Locate the cell with the specified text and output its (x, y) center coordinate. 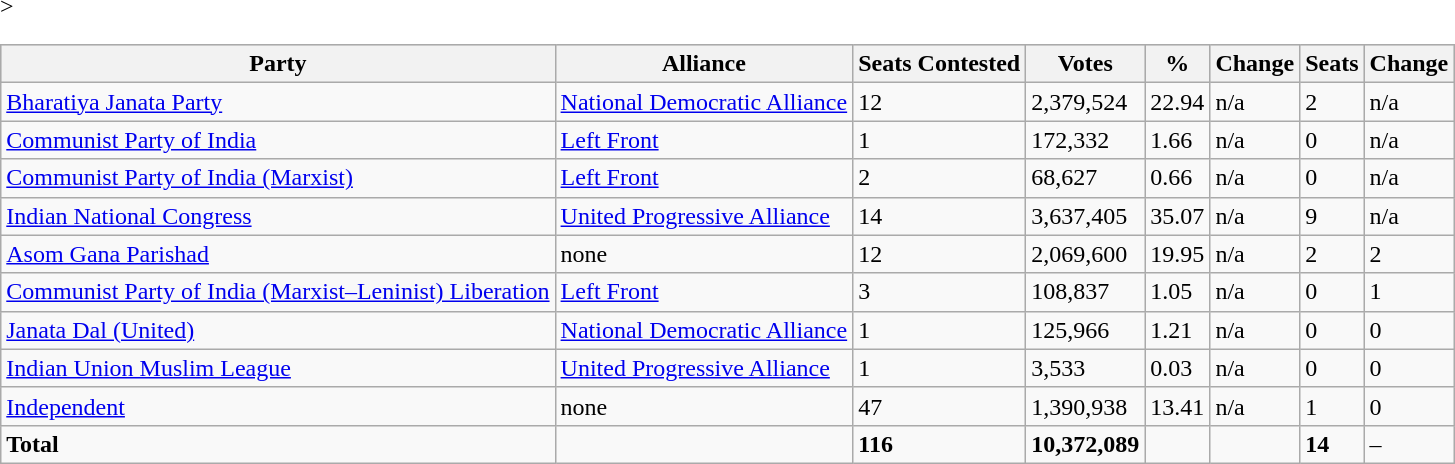
47 (940, 406)
Bharatiya Janata Party (278, 102)
Total (278, 444)
Janata Dal (United) (278, 330)
0.03 (1178, 368)
13.41 (1178, 406)
3 (940, 292)
Votes (1086, 64)
Alliance (704, 64)
Asom Gana Parishad (278, 254)
Indian Union Muslim League (278, 368)
116 (940, 444)
Communist Party of India (Marxist) (278, 178)
2,069,600 (1086, 254)
Indian National Congress (278, 216)
1,390,938 (1086, 406)
Seats Contested (940, 64)
1.21 (1178, 330)
Communist Party of India (278, 140)
68,627 (1086, 178)
1.05 (1178, 292)
19.95 (1178, 254)
10,372,089 (1086, 444)
Seats (1332, 64)
22.94 (1178, 102)
3,637,405 (1086, 216)
– (1409, 444)
1.66 (1178, 140)
0.66 (1178, 178)
3,533 (1086, 368)
2,379,524 (1086, 102)
9 (1332, 216)
Communist Party of India (Marxist–Leninist) Liberation (278, 292)
125,966 (1086, 330)
% (1178, 64)
108,837 (1086, 292)
Party (278, 64)
Independent (278, 406)
35.07 (1178, 216)
172,332 (1086, 140)
